Scan for the cell matching the given text and deliver its [x, y] coordinate at center. 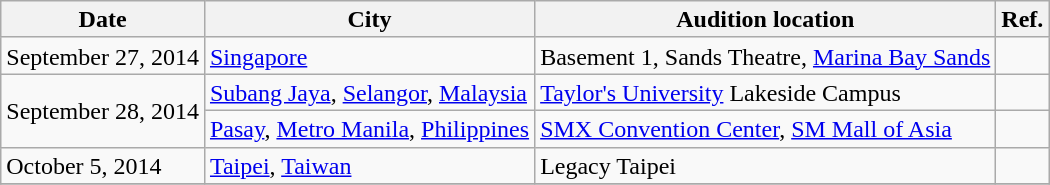
October 5, 2014 [103, 166]
Pasay, Metro Manila, Philippines [369, 128]
Subang Jaya, Selangor, Malaysia [369, 92]
Audition location [766, 20]
September 27, 2014 [103, 56]
Date [103, 20]
City [369, 20]
Taipei, Taiwan [369, 166]
September 28, 2014 [103, 110]
Taylor's University Lakeside Campus [766, 92]
Legacy Taipei [766, 166]
Basement 1, Sands Theatre, Marina Bay Sands [766, 56]
SMX Convention Center, SM Mall of Asia [766, 128]
Singapore [369, 56]
Ref. [1022, 20]
